Extract the [x, y] coordinate from the center of the cell holding the provided text.  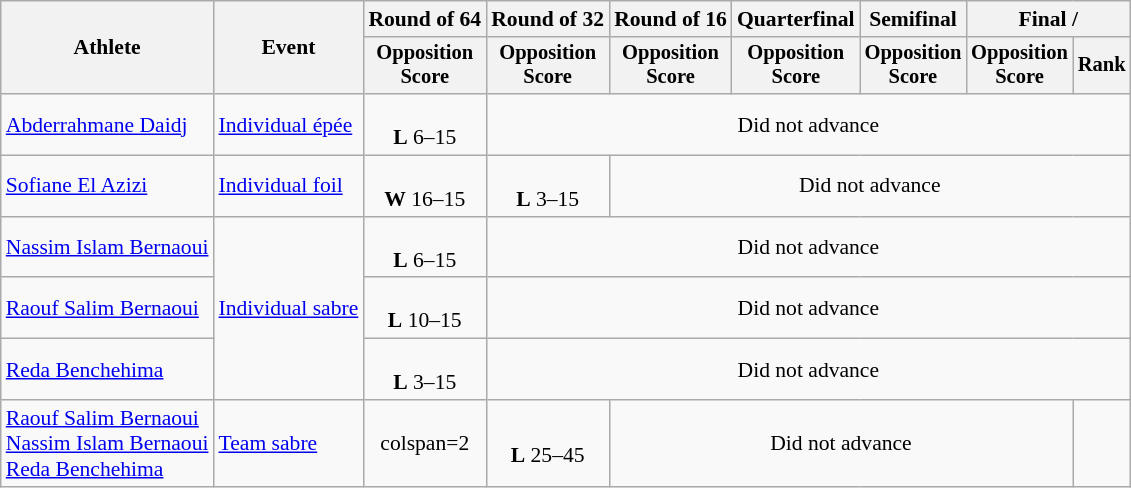
Raouf Salim BernaouiNassim Islam BernaouiReda Benchehima [108, 444]
Nassim Islam Bernaoui [108, 248]
Sofiane El Azizi [108, 186]
Individual épée [289, 124]
Round of 32 [548, 19]
Semifinal [914, 19]
Athlete [108, 48]
Round of 64 [424, 19]
L 10–15 [424, 308]
Round of 16 [670, 19]
W 16–15 [424, 186]
Abderrahmane Daidj [108, 124]
colspan=2 [424, 444]
Reda Benchehima [108, 370]
Individual sabre [289, 308]
Team sabre [289, 444]
Event [289, 48]
Quarterfinal [796, 19]
Final / [1048, 19]
Rank [1102, 66]
L 25–45 [548, 444]
Individual foil [289, 186]
Raouf Salim Bernaoui [108, 308]
